For the text-containing cell, return its midpoint in [X, Y] coordinate format. 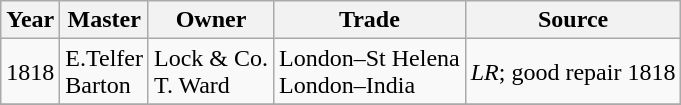
Master [104, 20]
Owner [210, 20]
1818 [30, 72]
E.TelferBarton [104, 72]
Year [30, 20]
Trade [370, 20]
LR; good repair 1818 [573, 72]
Lock & Co.T. Ward [210, 72]
London–St HelenaLondon–India [370, 72]
Source [573, 20]
